Capture the cell that displays the provided text and extract its (x, y) central coordinate. 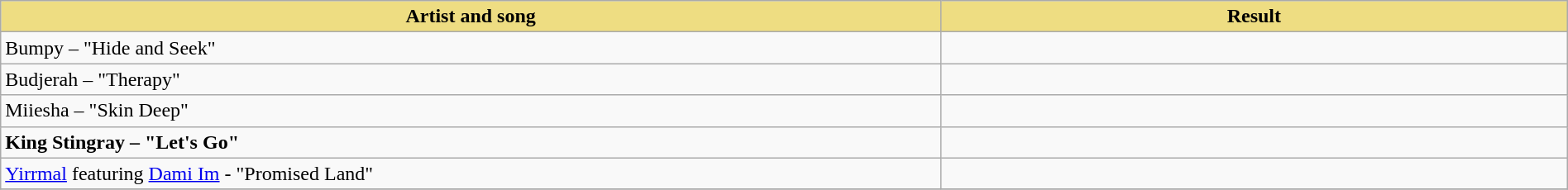
Miiesha – "Skin Deep" (471, 111)
Artist and song (471, 17)
Budjerah – "Therapy" (471, 79)
Bumpy – "Hide and Seek" (471, 48)
Yirrmal featuring Dami Im - "Promised Land" (471, 173)
King Stingray – "Let's Go" (471, 142)
Result (1254, 17)
